Extract the (X, Y) coordinate from the center of the cell holding the provided text.  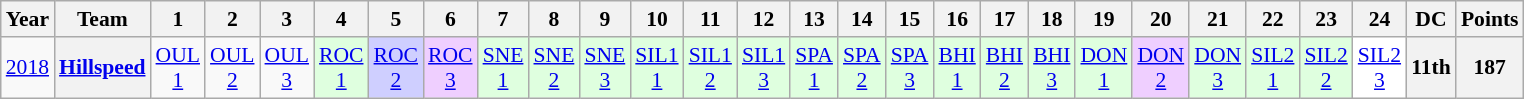
9 (604, 19)
Points (1490, 19)
SNE2 (554, 68)
ROC2 (396, 68)
SIL11 (656, 68)
SIL21 (1272, 68)
DON2 (1160, 68)
Hillspeed (102, 68)
ROC3 (450, 68)
22 (1272, 19)
SPA1 (814, 68)
OUL3 (287, 68)
11 (710, 19)
SNE1 (504, 68)
BHI3 (1052, 68)
SPA2 (862, 68)
DON1 (1104, 68)
5 (396, 19)
SIL12 (710, 68)
20 (1160, 19)
11th (1431, 68)
18 (1052, 19)
23 (1326, 19)
15 (910, 19)
ROC1 (342, 68)
SIL23 (1380, 68)
BHI2 (1004, 68)
19 (1104, 19)
SPA3 (910, 68)
Year (28, 19)
2 (232, 19)
OUL2 (232, 68)
13 (814, 19)
BHI1 (956, 68)
DON3 (1218, 68)
Team (102, 19)
4 (342, 19)
DC (1431, 19)
6 (450, 19)
21 (1218, 19)
OUL1 (178, 68)
SNE3 (604, 68)
3 (287, 19)
12 (764, 19)
8 (554, 19)
SIL13 (764, 68)
1 (178, 19)
7 (504, 19)
SIL22 (1326, 68)
16 (956, 19)
17 (1004, 19)
2018 (28, 68)
14 (862, 19)
187 (1490, 68)
10 (656, 19)
24 (1380, 19)
